Return the (X, Y) coordinate for the center point of the cell that contains the specified text.  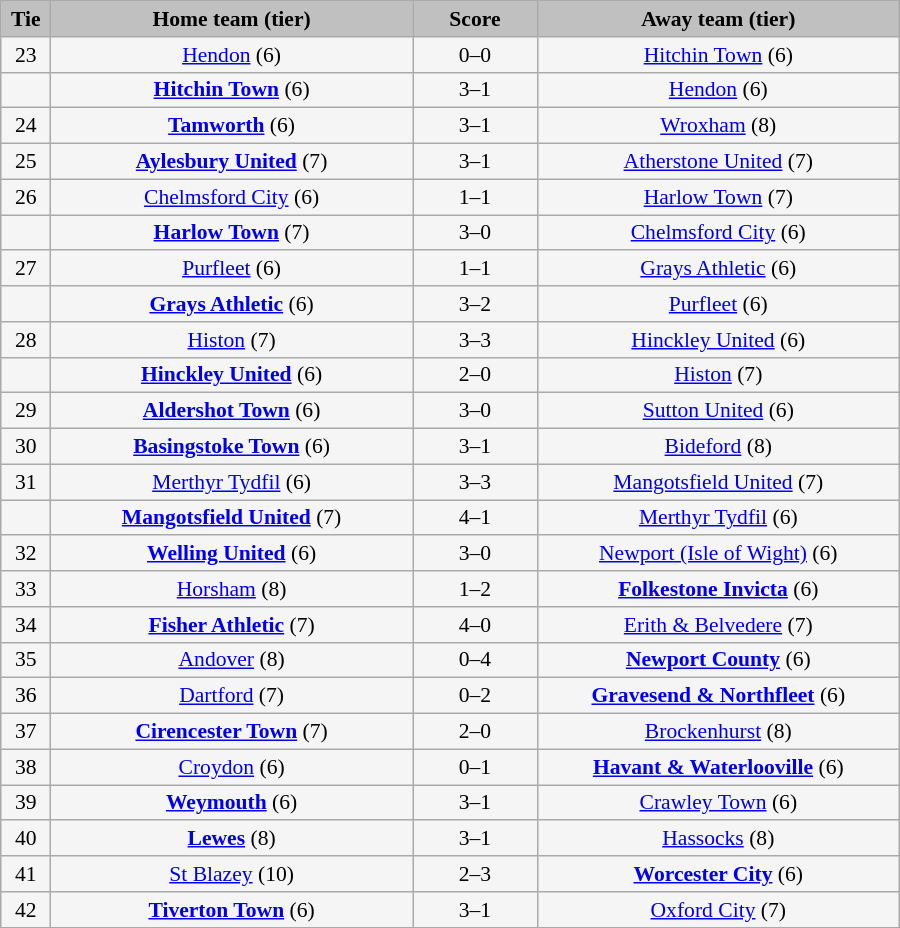
Cirencester Town (7) (232, 732)
33 (26, 589)
40 (26, 839)
Atherstone United (7) (718, 162)
29 (26, 411)
28 (26, 340)
St Blazey (10) (232, 874)
Erith & Belvedere (7) (718, 625)
31 (26, 482)
23 (26, 55)
39 (26, 803)
41 (26, 874)
38 (26, 767)
Weymouth (6) (232, 803)
Hassocks (8) (718, 839)
Sutton United (6) (718, 411)
Gravesend & Northfleet (6) (718, 696)
Croydon (6) (232, 767)
Home team (tier) (232, 19)
Tie (26, 19)
Tamworth (6) (232, 126)
Wroxham (8) (718, 126)
26 (26, 197)
Aldershot Town (6) (232, 411)
Oxford City (7) (718, 910)
Folkestone Invicta (6) (718, 589)
30 (26, 447)
Away team (tier) (718, 19)
27 (26, 269)
Newport (Isle of Wight) (6) (718, 554)
35 (26, 660)
Score (476, 19)
2–3 (476, 874)
32 (26, 554)
Tiverton Town (6) (232, 910)
37 (26, 732)
Brockenhurst (8) (718, 732)
0–2 (476, 696)
Andover (8) (232, 660)
Horsham (8) (232, 589)
25 (26, 162)
Aylesbury United (7) (232, 162)
0–4 (476, 660)
Crawley Town (6) (718, 803)
Newport County (6) (718, 660)
36 (26, 696)
Havant & Waterlooville (6) (718, 767)
3–2 (476, 304)
42 (26, 910)
Basingstoke Town (6) (232, 447)
Bideford (8) (718, 447)
Lewes (8) (232, 839)
1–2 (476, 589)
0–1 (476, 767)
4–1 (476, 518)
4–0 (476, 625)
Dartford (7) (232, 696)
34 (26, 625)
0–0 (476, 55)
Welling United (6) (232, 554)
24 (26, 126)
Fisher Athletic (7) (232, 625)
Worcester City (6) (718, 874)
